Return (X, Y) of the center of cell containing provided text 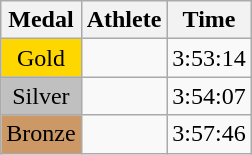
3:54:07 (209, 96)
Athlete (124, 20)
3:53:14 (209, 58)
Gold (41, 58)
Medal (41, 20)
Bronze (41, 134)
Time (209, 20)
3:57:46 (209, 134)
Silver (41, 96)
